From the cell containing the given text, extract its center point as (X, Y) coordinate. 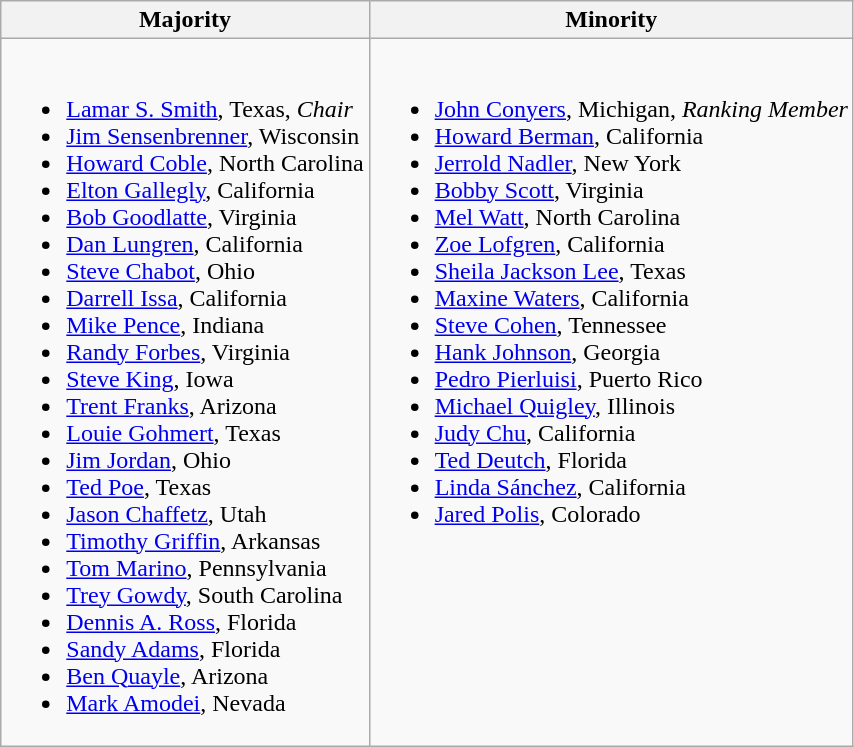
Majority (185, 20)
Minority (611, 20)
